Detect which cell encompasses the target text, then output its (x, y) center coordinate. 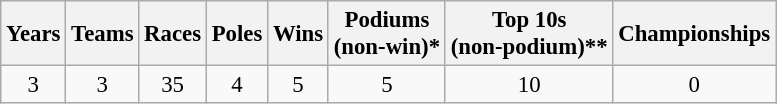
Races (173, 34)
0 (694, 85)
Poles (236, 34)
Podiums(non-win)* (386, 34)
Championships (694, 34)
Teams (102, 34)
Wins (298, 34)
35 (173, 85)
10 (529, 85)
4 (236, 85)
Top 10s(non-podium)** (529, 34)
Years (34, 34)
